Provide the [x, y] coordinate of the cell's center where the given text is located.  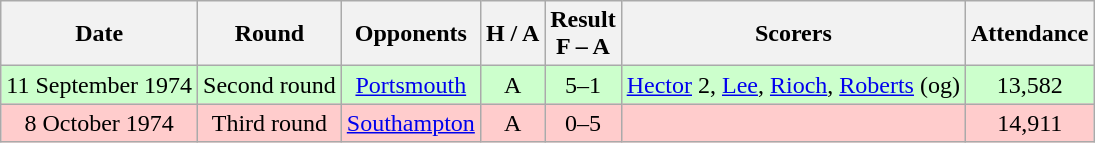
Hector 2, Lee, Rioch, Roberts (og) [793, 85]
Opponents [410, 34]
Portsmouth [410, 85]
5–1 [583, 85]
8 October 1974 [100, 123]
13,582 [1029, 85]
0–5 [583, 123]
Third round [270, 123]
Round [270, 34]
Scorers [793, 34]
Second round [270, 85]
Southampton [410, 123]
11 September 1974 [100, 85]
Date [100, 34]
ResultF – A [583, 34]
14,911 [1029, 123]
Attendance [1029, 34]
H / A [512, 34]
